Determine the (x, y) coordinate at the center of the cell enclosing the given text.  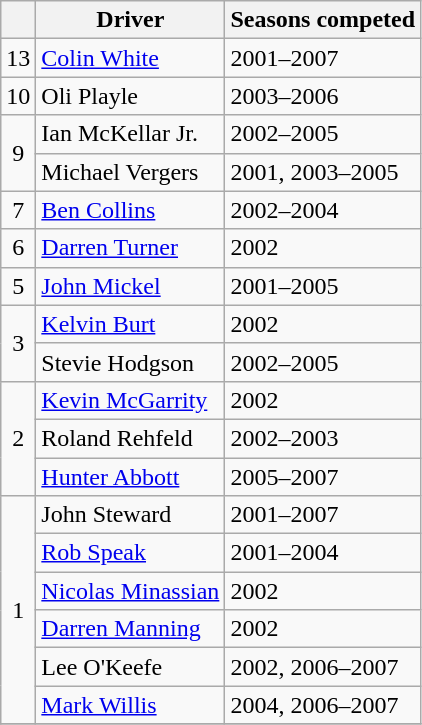
2003–2006 (323, 96)
Hunter Abbott (130, 477)
Kevin McGarrity (130, 400)
2001, 2003–2005 (323, 172)
6 (18, 248)
Roland Rehfeld (130, 438)
Driver (130, 20)
Ben Collins (130, 210)
Seasons competed (323, 20)
Lee O'Keefe (130, 667)
2 (18, 438)
John Steward (130, 515)
13 (18, 58)
Colin White (130, 58)
Mark Willis (130, 705)
10 (18, 96)
2002–2003 (323, 438)
2001–2005 (323, 286)
9 (18, 153)
2002, 2006–2007 (323, 667)
Darren Manning (130, 629)
Stevie Hodgson (130, 362)
2005–2007 (323, 477)
2001–2004 (323, 553)
Kelvin Burt (130, 324)
2004, 2006–2007 (323, 705)
3 (18, 343)
Ian McKellar Jr. (130, 134)
7 (18, 210)
Michael Vergers (130, 172)
John Mickel (130, 286)
Rob Speak (130, 553)
Nicolas Minassian (130, 591)
5 (18, 286)
1 (18, 610)
2002–2004 (323, 210)
Oli Playle (130, 96)
Darren Turner (130, 248)
